Extract the [x, y] coordinate from the center of the cell holding the provided text.  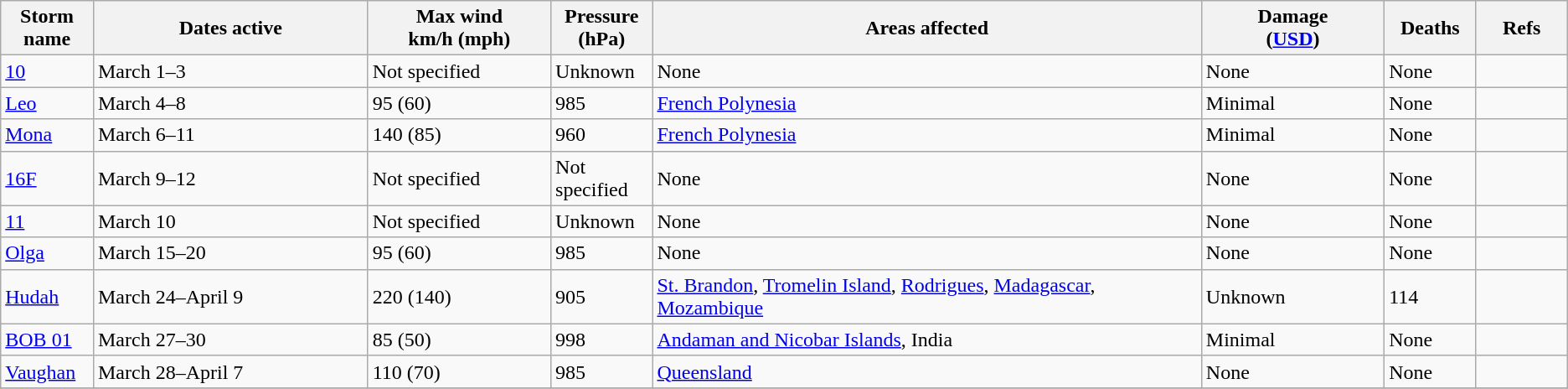
140 (85) [459, 135]
220 (140) [459, 297]
March 4–8 [230, 103]
85 (50) [459, 340]
March 1–3 [230, 71]
Dates active [230, 29]
Refs [1521, 29]
110 (70) [459, 371]
Max windkm/h (mph) [459, 29]
March 9–12 [230, 178]
March 24–April 9 [230, 297]
Hudah [47, 297]
11 [47, 221]
March 15–20 [230, 253]
BOB 01 [47, 340]
Leo [47, 103]
March 27–30 [230, 340]
960 [601, 135]
March 10 [230, 221]
Olga [47, 253]
Areas affected [926, 29]
998 [601, 340]
March 6–11 [230, 135]
Andaman and Nicobar Islands, India [926, 340]
Damage(USD) [1292, 29]
Storm name [47, 29]
Mona [47, 135]
Queensland [926, 371]
905 [601, 297]
Vaughan [47, 371]
10 [47, 71]
March 28–April 7 [230, 371]
114 [1431, 297]
Deaths [1431, 29]
St. Brandon, Tromelin Island, Rodrigues, Madagascar, Mozambique [926, 297]
16F [47, 178]
Pressure(hPa) [601, 29]
